Pinpoint the cell where the given text exists, returning its [X, Y] midpoint coordinate. 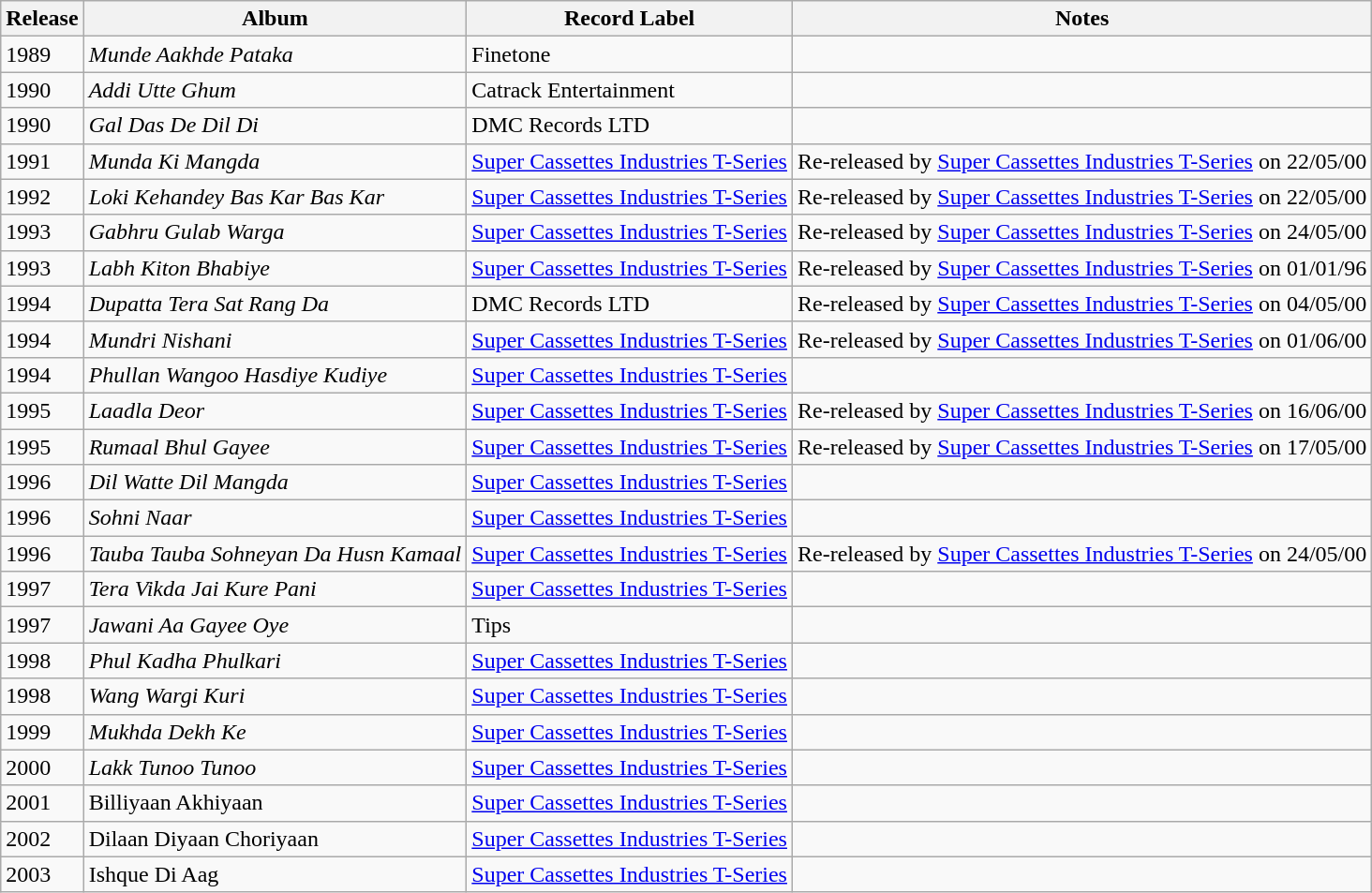
1991 [42, 161]
Dil Watte Dil Mangda [276, 483]
Wang Wargi Kuri [276, 696]
Re-released by Super Cassettes Industries T-Series on 17/05/00 [1081, 447]
1989 [42, 54]
Dupatta Tera Sat Rang Da [276, 304]
Billiyaan Akhiyaan [276, 803]
Munde Aakhde Pataka [276, 54]
Rumaal Bhul Gayee [276, 447]
Album [276, 19]
Phul Kadha Phulkari [276, 661]
Tauba Tauba Sohneyan Da Husn Kamaal [276, 554]
Re-released by Super Cassettes Industries T-Series on 01/01/96 [1081, 268]
Loki Kehandey Bas Kar Bas Kar [276, 197]
Release [42, 19]
Mukhda Dekh Ke [276, 732]
2002 [42, 839]
Jawani Aa Gayee Oye [276, 625]
Laadla Deor [276, 410]
Re-released by Super Cassettes Industries T-Series on 16/06/00 [1081, 410]
Notes [1081, 19]
2001 [42, 803]
2000 [42, 767]
Ishque Di Aag [276, 874]
1992 [42, 197]
Sohni Naar [276, 518]
Gal Das De Dil Di [276, 126]
Labh Kiton Bhabiye [276, 268]
Re-released by Super Cassettes Industries T-Series on 01/06/00 [1081, 339]
Tips [630, 625]
Dilaan Diyaan Choriyaan [276, 839]
Catrack Entertainment [630, 90]
Addi Utte Ghum [276, 90]
2003 [42, 874]
Phullan Wangoo Hasdiye Kudiye [276, 375]
Mundri Nishani [276, 339]
Munda Ki Mangda [276, 161]
Finetone [630, 54]
Record Label [630, 19]
Gabhru Gulab Warga [276, 232]
1999 [42, 732]
Lakk Tunoo Tunoo [276, 767]
Re-released by Super Cassettes Industries T-Series on 04/05/00 [1081, 304]
Tera Vikda Jai Kure Pani [276, 589]
